Detect which cell encompasses the target text, then output its [X, Y] center coordinate. 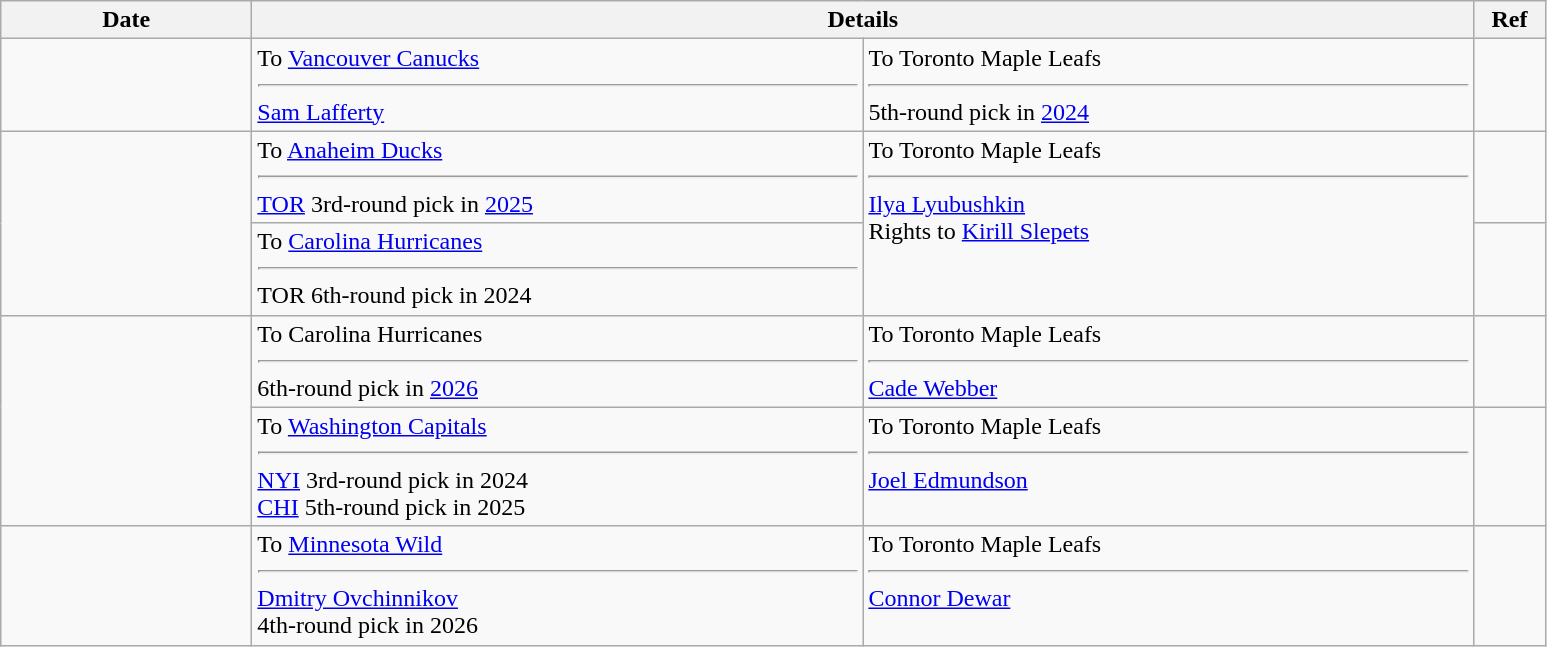
To Washington CapitalsNYI 3rd-round pick in 2024CHI 5th-round pick in 2025 [558, 466]
To Toronto Maple Leafs5th-round pick in 2024 [1168, 85]
To Minnesota WildDmitry Ovchinnikov4th-round pick in 2026 [558, 586]
To Toronto Maple LeafsJoel Edmundson [1168, 466]
To Toronto Maple LeafsIlya LyubushkinRights to Kirill Slepets [1168, 223]
To Toronto Maple LeafsConnor Dewar [1168, 586]
Details [863, 20]
To Vancouver CanucksSam Lafferty [558, 85]
To Carolina Hurricanes6th-round pick in 2026 [558, 361]
To Toronto Maple LeafsCade Webber [1168, 361]
Ref [1510, 20]
To Carolina HurricanesTOR 6th-round pick in 2024 [558, 269]
To Anaheim DucksTOR 3rd-round pick in 2025 [558, 177]
Date [126, 20]
